Determine the [x, y] coordinate at the center of the cell enclosing the given text.  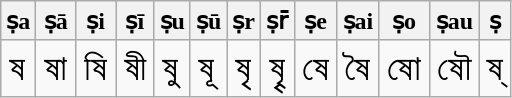
ṣr [244, 21]
ṣā [56, 21]
ṣau [454, 21]
ষ [18, 68]
ṣe [316, 21]
ṣa [18, 21]
ষৈ [358, 68]
ষৃ [244, 68]
ষ্ [496, 68]
ষি [96, 68]
ṣī [135, 21]
ṣū [208, 21]
ষো [404, 68]
ṣo [404, 21]
ষৄ [278, 68]
ষী [135, 68]
ষা [56, 68]
ṣr̄ [278, 21]
ষৌ [454, 68]
ষূ [208, 68]
ṣ [496, 21]
ṣai [358, 21]
ṣu [172, 21]
ষু [172, 68]
ষে [316, 68]
ṣi [96, 21]
